Output the [X, Y] coordinate of the center of the cell containing the given text.  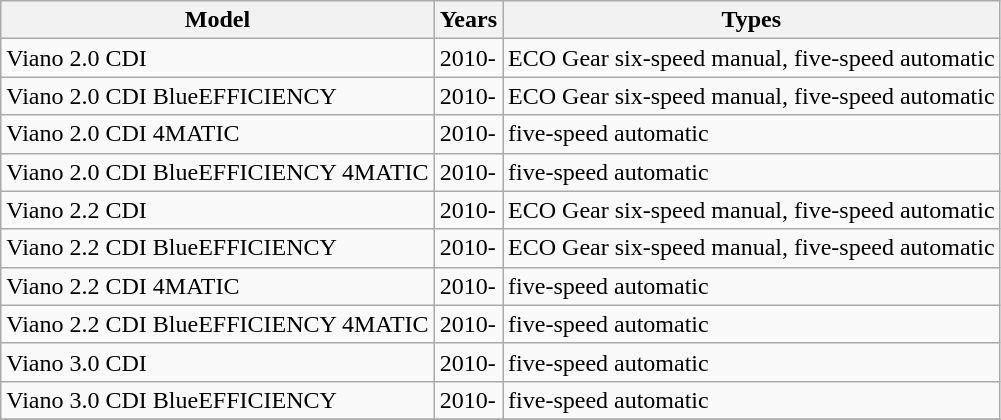
Viano 3.0 CDI [218, 362]
Viano 2.0 CDI BlueEFFICIENCY [218, 96]
Viano 3.0 CDI BlueEFFICIENCY [218, 400]
Viano 2.0 CDI BlueEFFICIENCY 4MATIC [218, 172]
Years [468, 20]
Types [752, 20]
Viano 2.2 CDI [218, 210]
Viano 2.2 CDI BlueEFFICIENCY 4MATIC [218, 324]
Viano 2.2 CDI 4MATIC [218, 286]
Viano 2.0 CDI [218, 58]
Viano 2.0 CDI 4MATIC [218, 134]
Viano 2.2 CDI BlueEFFICIENCY [218, 248]
Model [218, 20]
